Return the [X, Y] coordinate for the center point of the cell that contains the specified text.  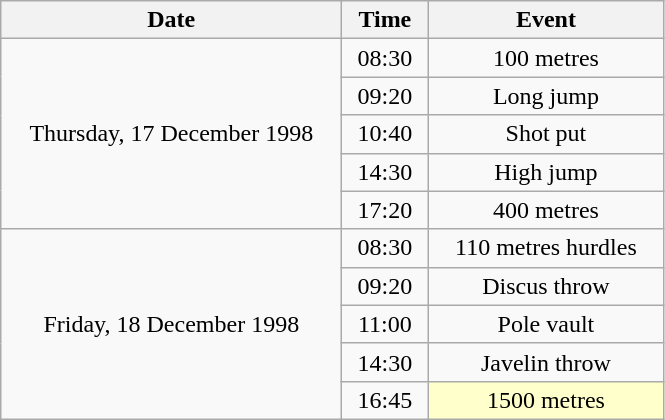
100 metres [546, 58]
110 metres hurdles [546, 248]
11:00 [385, 324]
Event [546, 20]
Javelin throw [546, 362]
1500 metres [546, 400]
Thursday, 17 December 1998 [172, 134]
Discus throw [546, 286]
Pole vault [546, 324]
400 metres [546, 210]
Shot put [546, 134]
Time [385, 20]
Date [172, 20]
16:45 [385, 400]
10:40 [385, 134]
Long jump [546, 96]
Friday, 18 December 1998 [172, 324]
High jump [546, 172]
17:20 [385, 210]
